Provide the (X, Y) coordinate of the cell's center where the given text is located.  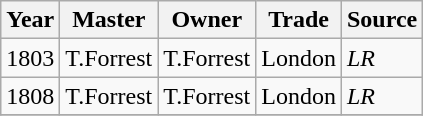
Master (109, 20)
Year (30, 20)
1803 (30, 58)
Trade (299, 20)
1808 (30, 96)
Owner (207, 20)
Source (382, 20)
